Scan for the cell matching the given text and deliver its (X, Y) coordinate at center. 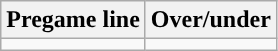
Over/under (210, 20)
Pregame line (74, 20)
